Search for the cell housing the specified text and yield its [x, y] center coordinate. 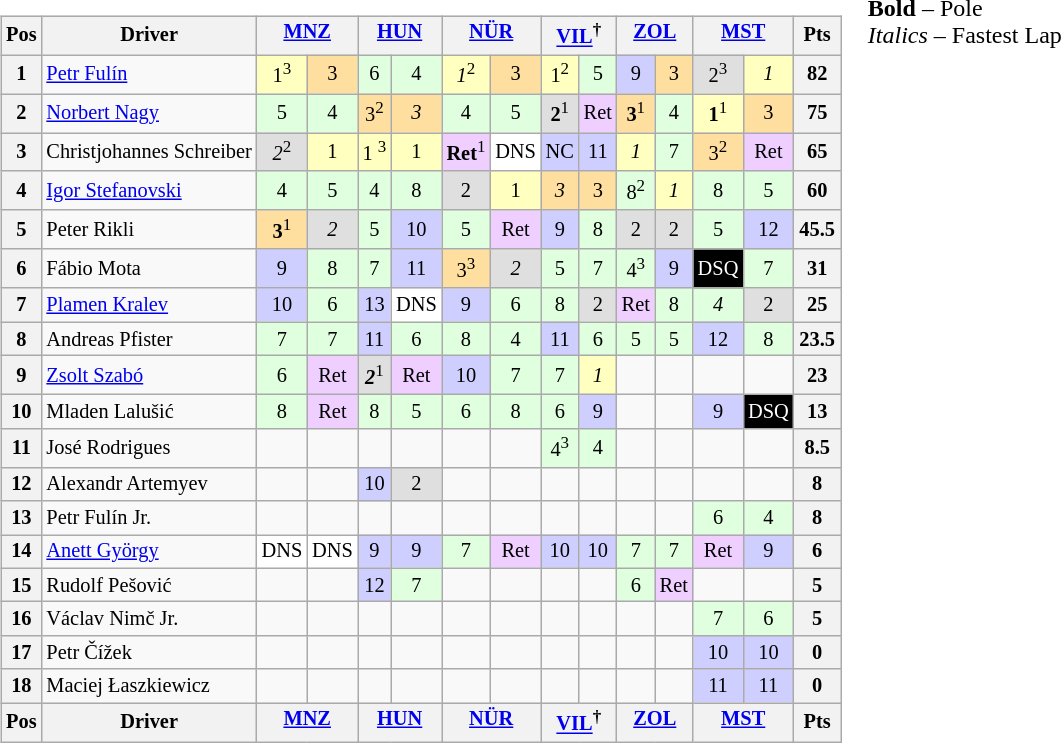
25 [818, 305]
José Rodrigues [148, 448]
Plamen Kralev [148, 305]
45.5 [818, 230]
Norbert Nagy [148, 114]
Igor Stefanovski [148, 190]
Petr Fulín Jr. [148, 518]
Mladen Lalušić [148, 412]
22 [282, 152]
Václav Nimč Jr. [148, 619]
Maciej Łaszkiewicz [148, 686]
Ret1 [466, 152]
Anett György [148, 551]
15 [21, 585]
23.5 [818, 339]
1 3 [374, 152]
33 [466, 268]
75 [818, 114]
16 [21, 619]
18 [21, 686]
Alexandr Artemyev [148, 484]
Petr Fulín [148, 74]
Zsolt Szabó [148, 376]
Rudolf Pešović [148, 585]
Andreas Pfister [148, 339]
Peter Rikli [148, 230]
8.5 [818, 448]
Petr Čížek [148, 652]
Fábio Mota [148, 268]
65 [818, 152]
NC [560, 152]
14 [21, 551]
17 [21, 652]
60 [818, 190]
Christjohannes Schreiber [148, 152]
